Return the [x, y] coordinate for the center point of the cell that contains the specified text.  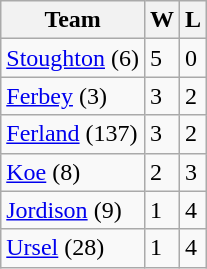
Ursel (28) [73, 248]
Koe (8) [73, 172]
Jordison (9) [73, 210]
Team [73, 20]
L [194, 20]
Ferland (137) [73, 134]
W [162, 20]
Ferbey (3) [73, 96]
Stoughton (6) [73, 58]
5 [162, 58]
0 [194, 58]
